Capture the cell that displays the provided text and extract its [X, Y] central coordinate. 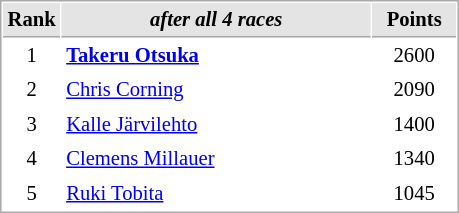
1045 [414, 194]
1340 [414, 158]
after all 4 races [216, 20]
1 [32, 56]
4 [32, 158]
2600 [414, 56]
5 [32, 194]
Ruki Tobita [216, 194]
Clemens Millauer [216, 158]
Chris Corning [216, 90]
1400 [414, 124]
Kalle Järvilehto [216, 124]
2 [32, 90]
2090 [414, 90]
Rank [32, 20]
3 [32, 124]
Takeru Otsuka [216, 56]
Points [414, 20]
